Determine the (x, y) coordinate at the center of the cell enclosing the given text.  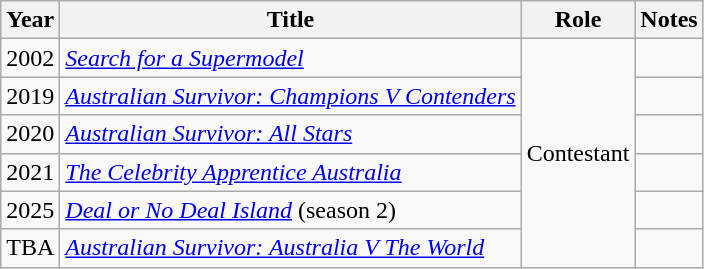
Notes (669, 20)
Role (578, 20)
2020 (30, 134)
The Celebrity Apprentice Australia (290, 172)
Deal or No Deal Island (season 2) (290, 210)
2002 (30, 58)
2021 (30, 172)
Australian Survivor: Australia V The World (290, 248)
2025 (30, 210)
TBA (30, 248)
Australian Survivor: All Stars (290, 134)
2019 (30, 96)
Australian Survivor: Champions V Contenders (290, 96)
Search for a Supermodel (290, 58)
Year (30, 20)
Contestant (578, 153)
Title (290, 20)
